Return (x, y) of the center of cell containing provided text 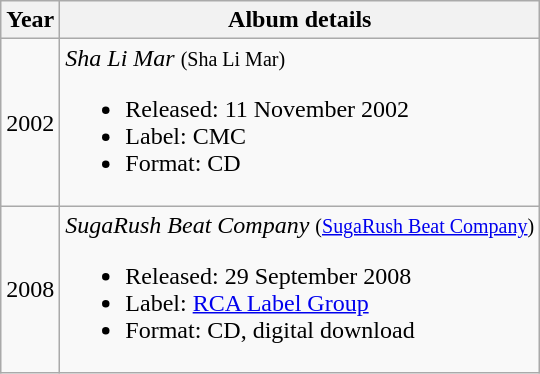
SugaRush Beat Company (SugaRush Beat Company)Released: 29 September 2008Label: RCA Label GroupFormat: CD, digital download (300, 290)
Sha Li Mar (Sha Li Mar)Released: 11 November 2002Label: CMCFormat: CD (300, 122)
Year (30, 20)
2008 (30, 290)
Album details (300, 20)
2002 (30, 122)
